Extract the [X, Y] coordinate from the center of the cell holding the provided text.  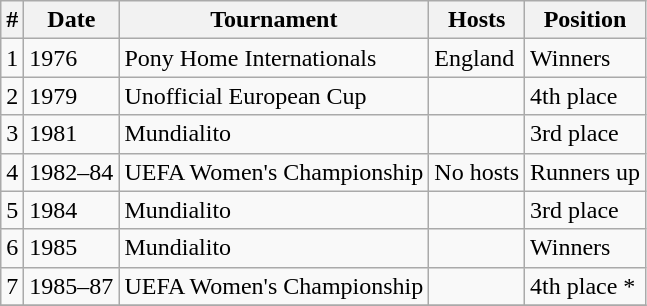
4 [12, 172]
1982–84 [72, 172]
Runners up [586, 172]
Pony Home Internationals [274, 58]
England [477, 58]
4th place * [586, 286]
2 [12, 96]
6 [12, 248]
Hosts [477, 20]
7 [12, 286]
Position [586, 20]
1985 [72, 248]
4th place [586, 96]
1976 [72, 58]
5 [12, 210]
1981 [72, 134]
1979 [72, 96]
1 [12, 58]
1985–87 [72, 286]
Unofficial European Cup [274, 96]
Tournament [274, 20]
3 [12, 134]
No hosts [477, 172]
1984 [72, 210]
# [12, 20]
Date [72, 20]
